Detect which cell encompasses the target text, then output its (X, Y) center coordinate. 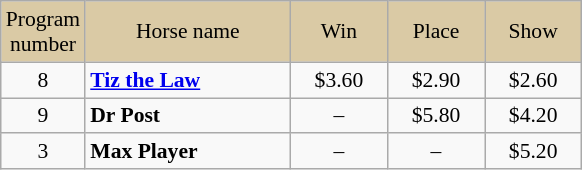
Dr Post (188, 116)
$2.60 (534, 80)
Place (436, 32)
Max Player (188, 152)
Show (534, 32)
9 (43, 116)
$3.60 (338, 80)
8 (43, 80)
$2.90 (436, 80)
Horse name (188, 32)
Win (338, 32)
Tiz the Law (188, 80)
$4.20 (534, 116)
$5.20 (534, 152)
$5.80 (436, 116)
Programnumber (43, 32)
3 (43, 152)
